Output the (X, Y) coordinate of the center of the cell containing the given text.  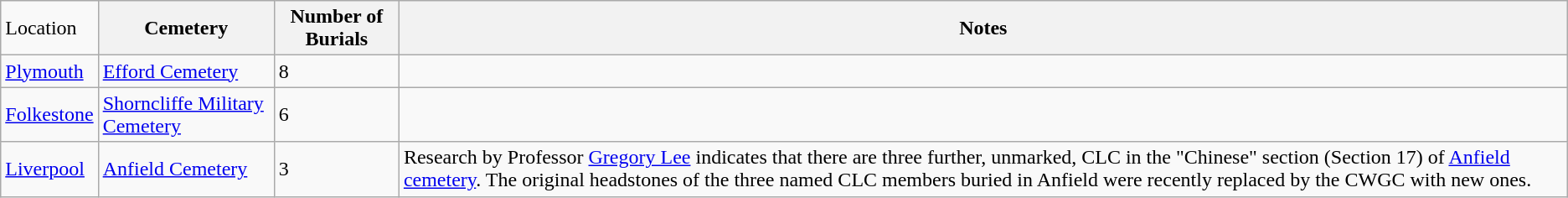
8 (337, 71)
Folkestone (49, 114)
Anfield Cemetery (186, 169)
Cemetery (186, 29)
6 (337, 114)
Plymouth (49, 71)
Notes (983, 29)
Number of Burials (337, 29)
Location (49, 29)
Efford Cemetery (186, 71)
Shorncliffe Military Cemetery (186, 114)
3 (337, 169)
Liverpool (49, 169)
